Find where the given text appears and provide that cell's center as (X, Y) coordinate. 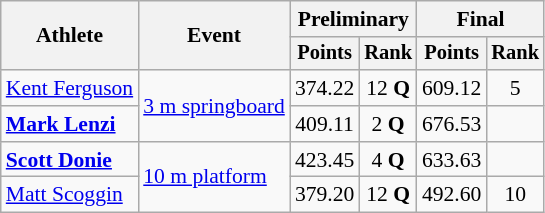
3 m springboard (214, 106)
5 (515, 88)
374.22 (324, 88)
423.45 (324, 160)
Mark Lenzi (70, 124)
Scott Donie (70, 160)
409.11 (324, 124)
609.12 (452, 88)
2 Q (388, 124)
Kent Ferguson (70, 88)
4 Q (388, 160)
Preliminary (354, 19)
676.53 (452, 124)
10 (515, 195)
Athlete (70, 36)
Event (214, 36)
492.60 (452, 195)
633.63 (452, 160)
Final (480, 19)
10 m platform (214, 178)
Matt Scoggin (70, 195)
379.20 (324, 195)
